Pinpoint the cell where the given text exists, returning its [X, Y] midpoint coordinate. 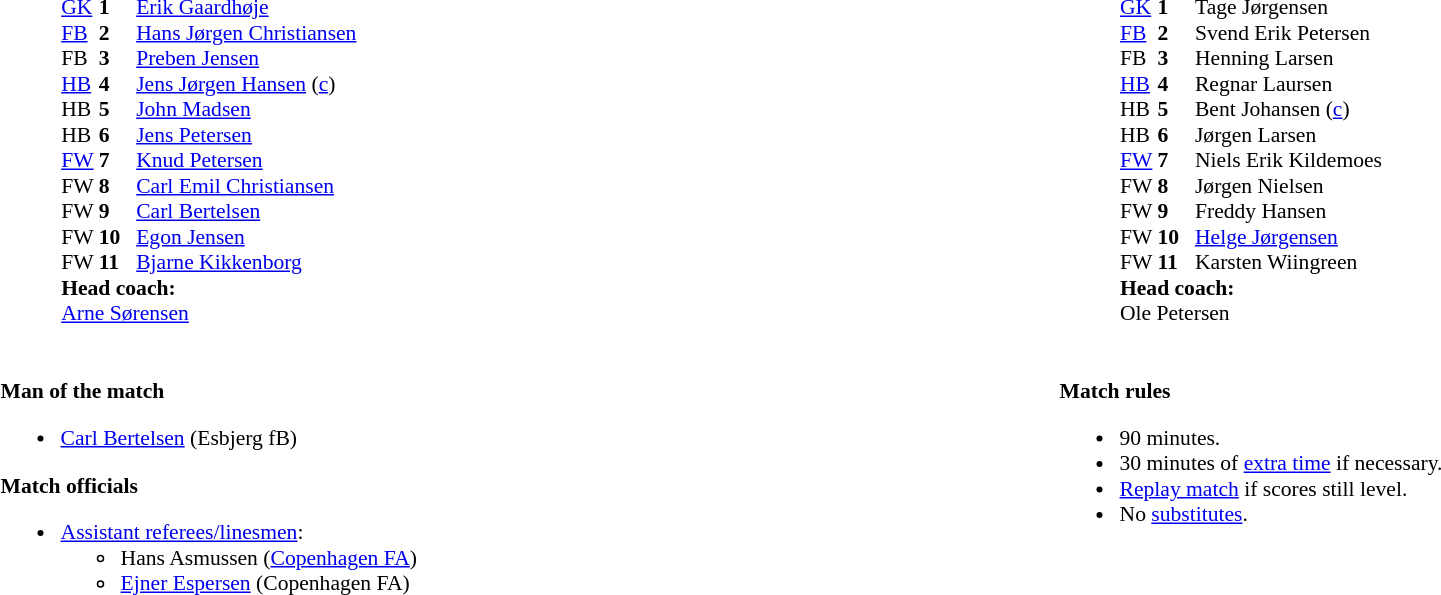
Helge Jørgensen [1288, 237]
Svend Erik Petersen [1288, 33]
Arne Sørensen [208, 313]
Carl Bertelsen [246, 211]
Bent Johansen (c) [1288, 109]
Knud Petersen [246, 161]
Hans Jørgen Christiansen [246, 33]
Niels Erik Kildemoes [1288, 161]
Egon Jensen [246, 237]
Jørgen Nielsen [1288, 186]
Henning Larsen [1288, 59]
Carl Emil Christiansen [246, 186]
Ole Petersen [1251, 313]
Karsten Wiingreen [1288, 263]
Bjarne Kikkenborg [246, 263]
Jørgen Larsen [1288, 135]
John Madsen [246, 109]
Jens Jørgen Hansen (c) [246, 84]
Freddy Hansen [1288, 211]
Regnar Laursen [1288, 84]
Preben Jensen [246, 59]
Jens Petersen [246, 135]
